Scan for the cell matching the given text and deliver its (x, y) coordinate at center. 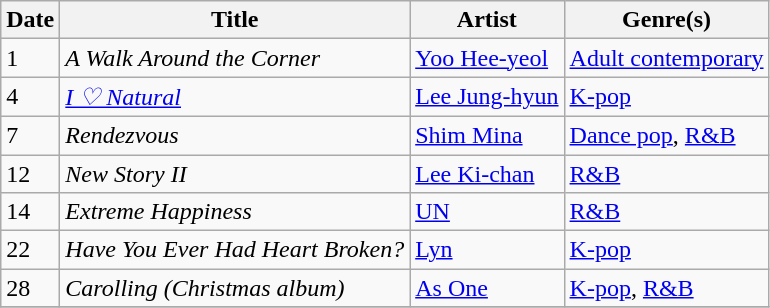
Lee Ki-chan (487, 173)
28 (30, 288)
Rendezvous (235, 135)
Title (235, 20)
Shim Mina (487, 135)
As One (487, 288)
New Story II (235, 173)
Date (30, 20)
A Walk Around the Corner (235, 58)
14 (30, 212)
K-pop, R&B (666, 288)
7 (30, 135)
Carolling (Christmas album) (235, 288)
12 (30, 173)
4 (30, 97)
I ♡ Natural (235, 97)
UN (487, 212)
Extreme Happiness (235, 212)
Lee Jung-hyun (487, 97)
Have You Ever Had Heart Broken? (235, 250)
Adult contemporary (666, 58)
Genre(s) (666, 20)
Dance pop, R&B (666, 135)
Yoo Hee-yeol (487, 58)
Artist (487, 20)
Lyn (487, 250)
1 (30, 58)
22 (30, 250)
